Detect which cell encompasses the target text, then output its [X, Y] center coordinate. 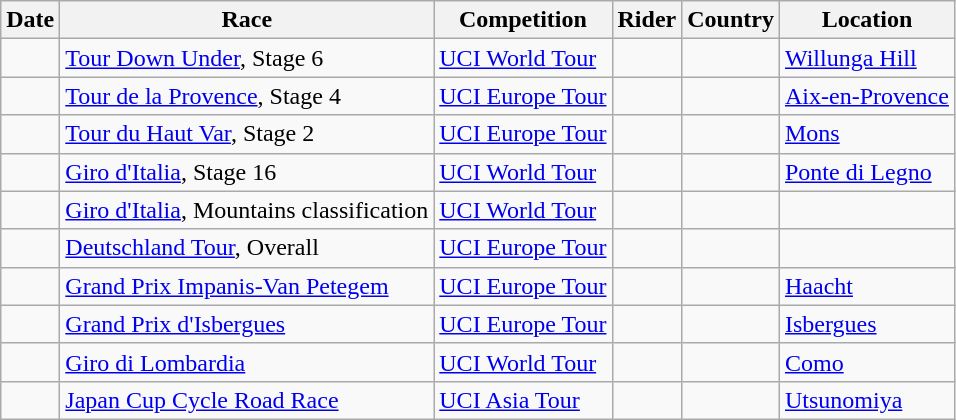
Giro d'Italia, Stage 16 [247, 172]
Race [247, 20]
Aix-en-Provence [866, 96]
Grand Prix Impanis-Van Petegem [247, 286]
Country [731, 20]
Deutschland Tour, Overall [247, 248]
Ponte di Legno [866, 172]
Location [866, 20]
Giro d'Italia, Mountains classification [247, 210]
Tour Down Under, Stage 6 [247, 58]
Isbergues [866, 324]
Giro di Lombardia [247, 362]
Como [866, 362]
UCI Asia Tour [523, 400]
Willunga Hill [866, 58]
Rider [647, 20]
Tour du Haut Var, Stage 2 [247, 134]
Utsunomiya [866, 400]
Date [30, 20]
Haacht [866, 286]
Japan Cup Cycle Road Race [247, 400]
Competition [523, 20]
Grand Prix d'Isbergues [247, 324]
Tour de la Provence, Stage 4 [247, 96]
Mons [866, 134]
